Determine the (X, Y) coordinate at the center of the cell enclosing the given text.  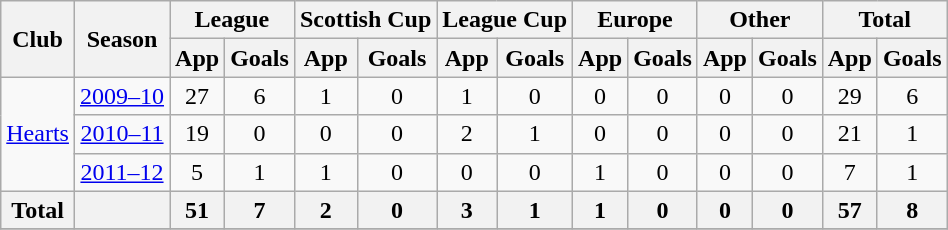
Hearts (38, 134)
51 (198, 210)
27 (198, 96)
League (232, 20)
3 (467, 210)
8 (912, 210)
5 (198, 172)
29 (850, 96)
2011–12 (122, 172)
19 (198, 134)
Other (760, 20)
Season (122, 39)
Scottish Cup (365, 20)
League Cup (505, 20)
Club (38, 39)
21 (850, 134)
Europe (636, 20)
2009–10 (122, 96)
57 (850, 210)
2010–11 (122, 134)
